Identify which cell holds the provided text, then report its (X, Y) central coordinate. 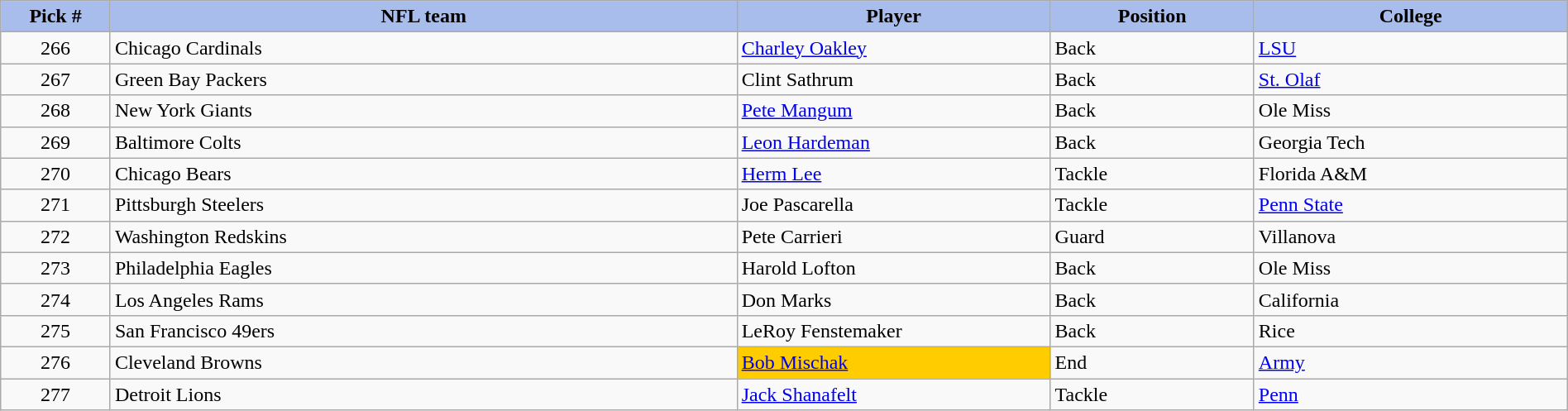
Penn State (1411, 205)
College (1411, 17)
275 (56, 331)
266 (56, 48)
Villanova (1411, 237)
San Francisco 49ers (423, 331)
Cleveland Browns (423, 362)
Florida A&M (1411, 174)
Herm Lee (893, 174)
Guard (1152, 237)
Harold Lofton (893, 268)
LSU (1411, 48)
270 (56, 174)
Pete Carrieri (893, 237)
273 (56, 268)
Chicago Cardinals (423, 48)
Pete Mangum (893, 111)
NFL team (423, 17)
274 (56, 299)
277 (56, 394)
Jack Shanafelt (893, 394)
Philadelphia Eagles (423, 268)
Joe Pascarella (893, 205)
Penn (1411, 394)
Pick # (56, 17)
End (1152, 362)
Pittsburgh Steelers (423, 205)
Position (1152, 17)
Washington Redskins (423, 237)
272 (56, 237)
Green Bay Packers (423, 79)
269 (56, 142)
New York Giants (423, 111)
Baltimore Colts (423, 142)
267 (56, 79)
Player (893, 17)
Charley Oakley (893, 48)
Army (1411, 362)
St. Olaf (1411, 79)
Rice (1411, 331)
LeRoy Fenstemaker (893, 331)
Clint Sathrum (893, 79)
California (1411, 299)
Detroit Lions (423, 394)
271 (56, 205)
Chicago Bears (423, 174)
268 (56, 111)
Don Marks (893, 299)
Los Angeles Rams (423, 299)
Leon Hardeman (893, 142)
Bob Mischak (893, 362)
276 (56, 362)
Georgia Tech (1411, 142)
